Find where the given text appears and provide that cell's center as (x, y) coordinate. 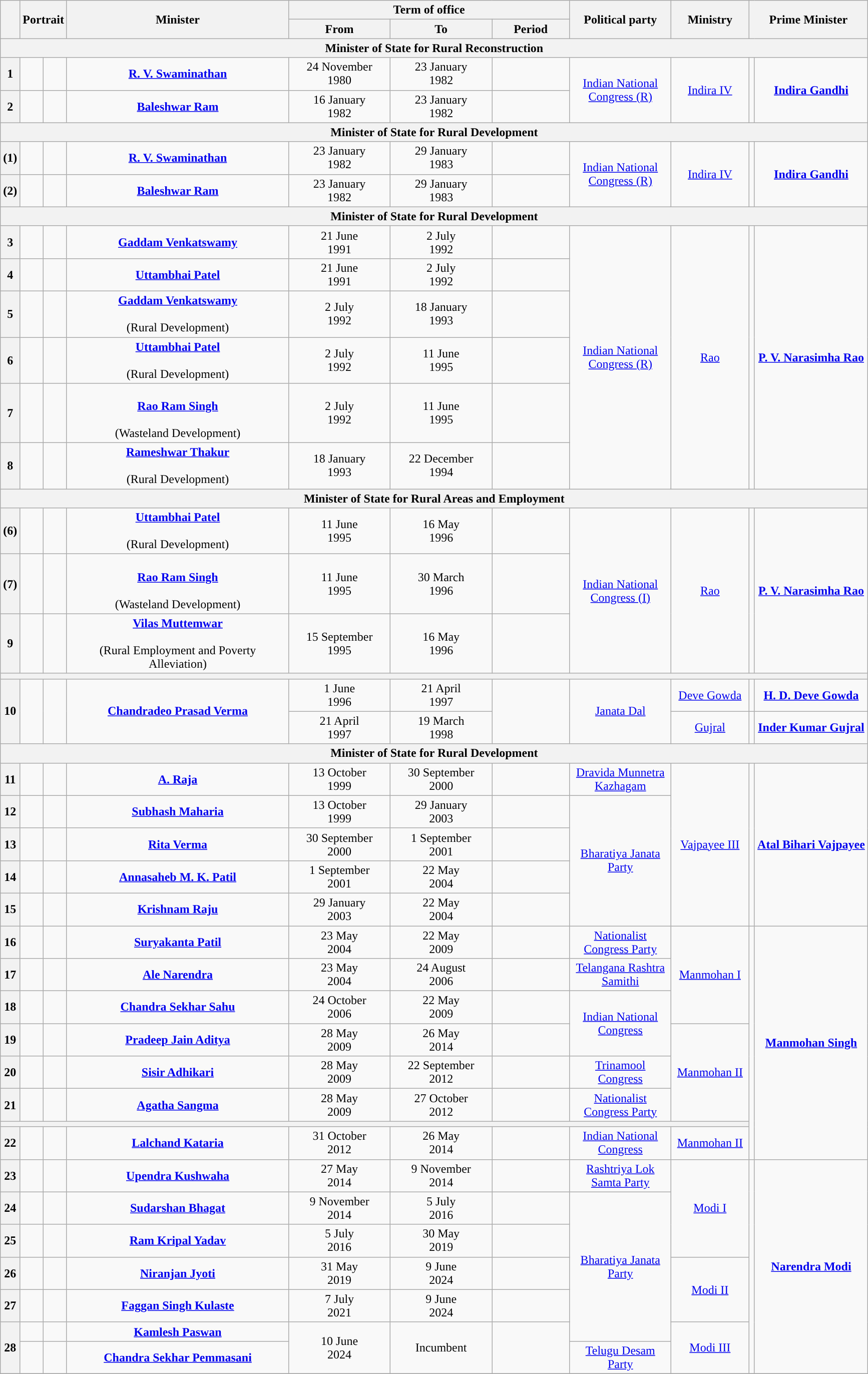
9 (10, 644)
16 January1982 (339, 106)
5 (10, 314)
(7) (10, 584)
Krishnam Raju (177, 909)
Kamlesh Paswan (177, 1331)
Suryakanta Patil (177, 942)
10 June2024 (339, 1347)
Subhash Maharia (177, 812)
Niranjan Jyoti (177, 1273)
27 May2014 (339, 1175)
31 October2012 (339, 1143)
Manmohan I (710, 975)
25 (10, 1240)
2 (10, 106)
19 (10, 1040)
26 (10, 1273)
14 (10, 877)
Portrait (44, 20)
Trinamool Congress (621, 1072)
Prime Minister (808, 20)
Telugu Desam Party (621, 1357)
Ale Narendra (177, 975)
Modi II (710, 1289)
16 (10, 942)
15 September1995 (339, 644)
Deve Gowda (710, 695)
Faggan Singh Kulaste (177, 1305)
27 October2012 (442, 1105)
Modi III (710, 1347)
Modi I (710, 1208)
31 May2019 (339, 1273)
7 July2021 (339, 1305)
18 (10, 1007)
Ram Kripal Yadav (177, 1240)
23 (10, 1175)
11 (10, 779)
Chandradeo Prasad Verma (177, 711)
Upendra Kushwaha (177, 1175)
17 (10, 975)
Dravida Munnetra Kazhagam (621, 779)
10 (10, 711)
Political party (621, 20)
Gaddam Venkatswamy(Rural Development) (177, 314)
Gaddam Venkatswamy (177, 242)
21 (10, 1105)
8 (10, 466)
12 (10, 812)
Chandra Sekhar Sahu (177, 1007)
From (339, 29)
Ministry (710, 20)
(1) (10, 158)
27 (10, 1305)
24 November1980 (339, 74)
Janata Dal (621, 711)
(2) (10, 190)
13 (10, 844)
20 (10, 1072)
Narendra Modi (811, 1266)
Lalchand Kataria (177, 1143)
Sisir Adhikari (177, 1072)
Rashtriya Lok Samta Party (621, 1175)
30 May2019 (442, 1240)
1 June1996 (339, 695)
24 October2006 (339, 1007)
22 (10, 1143)
(6) (10, 531)
Period (531, 29)
7 (10, 413)
Vajpayee III (710, 844)
A. Raja (177, 779)
Sudarshan Bhagat (177, 1208)
4 (10, 274)
Manmohan Singh (811, 1043)
Minister of State for Rural Reconstruction (435, 48)
Minister of State for Rural Areas and Employment (435, 499)
19 March1998 (442, 728)
1 (10, 74)
Atal Bihari Vajpayee (811, 844)
Rameshwar Thakur(Rural Development) (177, 466)
28 (10, 1347)
Pradeep Jain Aditya (177, 1040)
Indian National Congress (I) (621, 591)
6 (10, 360)
15 (10, 909)
Inder Kumar Gujral (811, 728)
Uttambhai Patel (177, 274)
Rita Verma (177, 844)
Annasaheb M. K. Patil (177, 877)
Incumbent (442, 1347)
24 August2006 (442, 975)
30 March1996 (442, 584)
To (442, 29)
3 (10, 242)
22 September2012 (442, 1072)
Vilas Muttemwar(Rural Employment and Poverty Alleviation) (177, 644)
H. D. Deve Gowda (811, 695)
Gujral (710, 728)
Agatha Sangma (177, 1105)
24 (10, 1208)
Minister (177, 20)
Term of office (429, 10)
Telangana Rashtra Samithi (621, 975)
22 December1994 (442, 466)
Chandra Sekhar Pemmasani (177, 1357)
